Determine the [X, Y] coordinate at the center of the cell enclosing the given text.  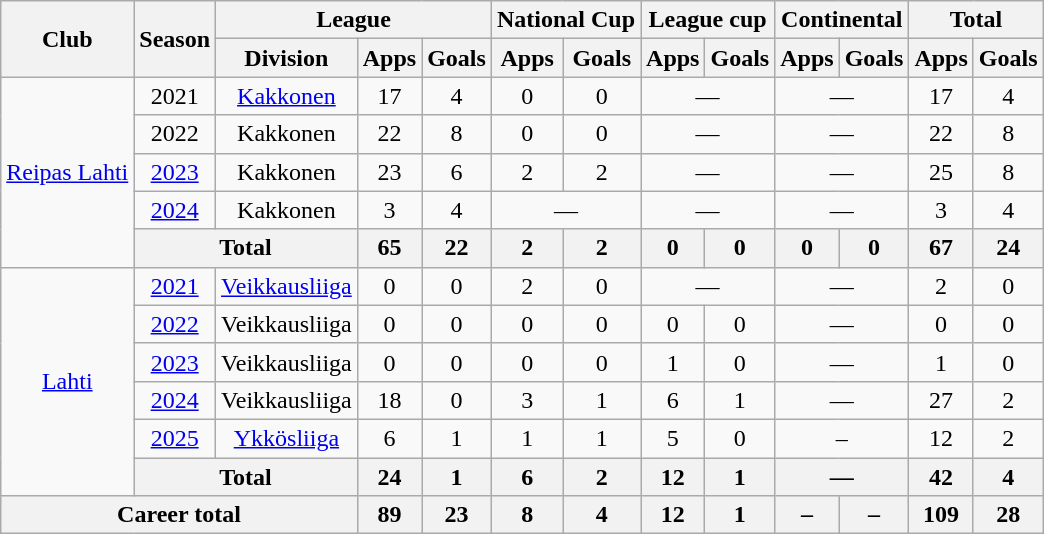
65 [389, 248]
28 [1008, 515]
Season [175, 39]
67 [941, 248]
Division [287, 58]
2025 [175, 438]
109 [941, 515]
5 [673, 438]
18 [389, 400]
Ykkösliiga [287, 438]
National Cup [566, 20]
Club [68, 39]
89 [389, 515]
Continental [842, 20]
Career total [179, 515]
25 [941, 172]
Lahti [68, 381]
League [354, 20]
42 [941, 477]
League cup [708, 20]
Reipas Lahti [68, 172]
27 [941, 400]
